Pinpoint the cell where the given text exists, returning its (X, Y) midpoint coordinate. 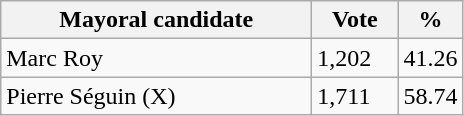
41.26 (430, 58)
% (430, 20)
Mayoral candidate (156, 20)
1,202 (355, 58)
Pierre Séguin (X) (156, 96)
Marc Roy (156, 58)
1,711 (355, 96)
58.74 (430, 96)
Vote (355, 20)
